Pinpoint the cell where the given text exists, returning its [x, y] midpoint coordinate. 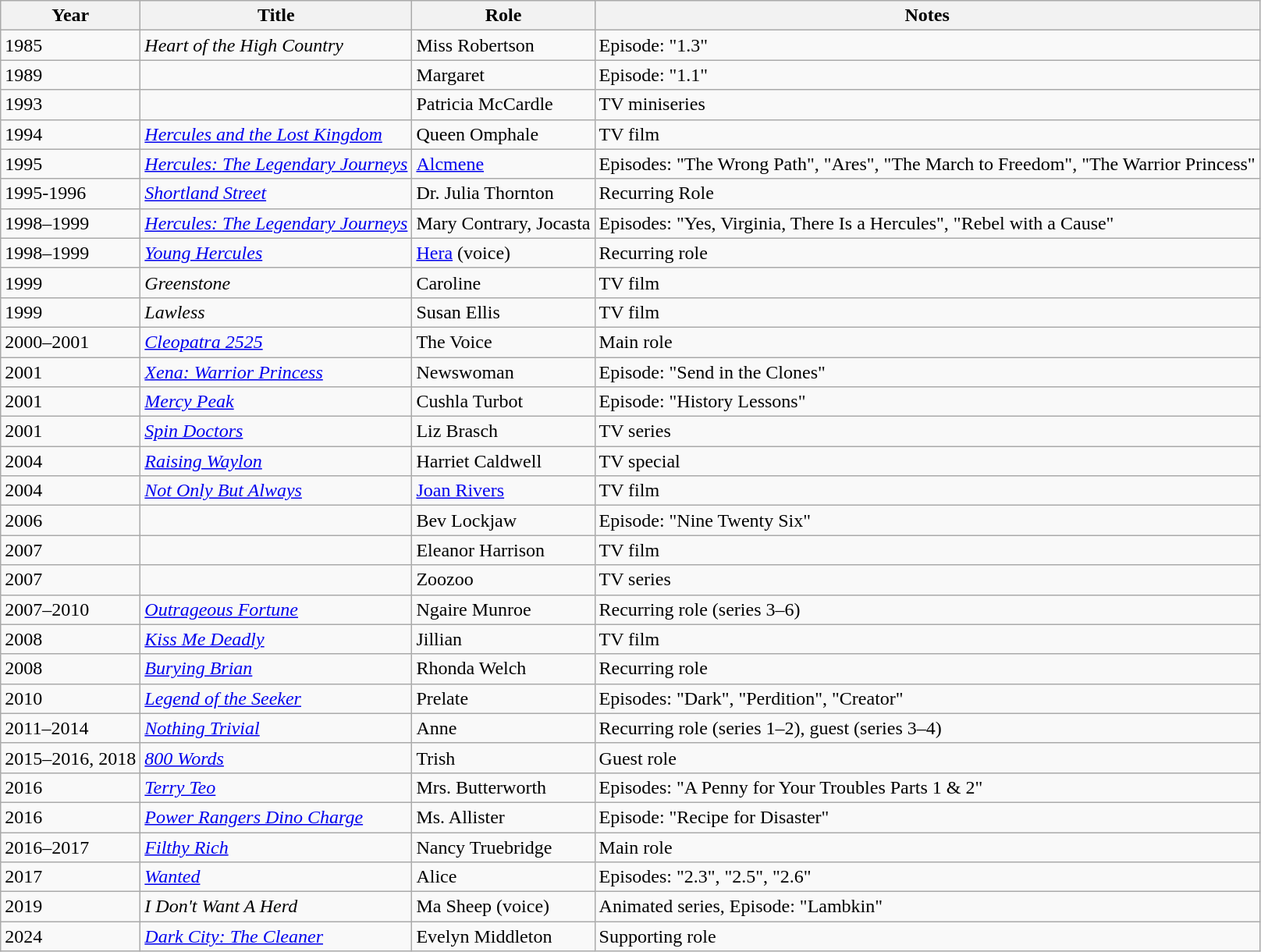
2010 [70, 698]
Terry Teo [276, 787]
Miss Robertson [503, 45]
Dr. Julia Thornton [503, 194]
Episode: "Nine Twenty Six" [927, 520]
Power Rangers Dino Charge [276, 817]
2017 [70, 877]
TV special [927, 461]
Episode: "History Lessons" [927, 402]
Notes [927, 16]
Joan Rivers [503, 491]
Patricia McCardle [503, 105]
2000–2001 [70, 342]
I Don't Want A Herd [276, 907]
Caroline [503, 282]
Lawless [276, 312]
1985 [70, 45]
TV miniseries [927, 105]
Outrageous Fortune [276, 609]
1989 [70, 75]
Episodes: "Yes, Virginia, There Is a Hercules", "Rebel with a Cause" [927, 223]
Recurring role (series 1–2), guest (series 3–4) [927, 728]
Prelate [503, 698]
Margaret [503, 75]
Bev Lockjaw [503, 520]
Liz Brasch [503, 432]
Cleopatra 2525 [276, 342]
2007–2010 [70, 609]
Heart of the High Country [276, 45]
Alcmene [503, 164]
Legend of the Seeker [276, 698]
Episodes: "2.3", "2.5", "2.6" [927, 877]
Harriet Caldwell [503, 461]
Eleanor Harrison [503, 550]
Young Hercules [276, 253]
Episodes: "The Wrong Path", "Ares", "The March to Freedom", "The Warrior Princess" [927, 164]
Spin Doctors [276, 432]
1995 [70, 164]
800 Words [276, 758]
1993 [70, 105]
2011–2014 [70, 728]
Supporting role [927, 936]
Mrs. Butterworth [503, 787]
Title [276, 16]
Alice [503, 877]
Kiss Me Deadly [276, 639]
Episode: "1.3" [927, 45]
Cushla Turbot [503, 402]
Episode: "1.1" [927, 75]
2016–2017 [70, 847]
Jillian [503, 639]
2019 [70, 907]
Burying Brian [276, 669]
Animated series, Episode: "Lambkin" [927, 907]
Queen Omphale [503, 134]
Episodes: "Dark", "Perdition", "Creator" [927, 698]
Episodes: "A Penny for Your Troubles Parts 1 & 2" [927, 787]
Mercy Peak [276, 402]
Trish [503, 758]
Evelyn Middleton [503, 936]
2006 [70, 520]
Nancy Truebridge [503, 847]
Xena: Warrior Princess [276, 372]
Greenstone [276, 282]
Recurring role (series 3–6) [927, 609]
Rhonda Welch [503, 669]
1994 [70, 134]
Susan Ellis [503, 312]
Not Only But Always [276, 491]
2024 [70, 936]
Mary Contrary, Jocasta [503, 223]
Raising Waylon [276, 461]
Ma Sheep (voice) [503, 907]
Wanted [276, 877]
Hera (voice) [503, 253]
Newswoman [503, 372]
1995-1996 [70, 194]
Episode: "Send in the Clones" [927, 372]
Hercules and the Lost Kingdom [276, 134]
Anne [503, 728]
Filthy Rich [276, 847]
Ngaire Munroe [503, 609]
Nothing Trivial [276, 728]
Year [70, 16]
Guest role [927, 758]
Zoozoo [503, 580]
Shortland Street [276, 194]
The Voice [503, 342]
Ms. Allister [503, 817]
Recurring Role [927, 194]
Dark City: The Cleaner [276, 936]
2015–2016, 2018 [70, 758]
Role [503, 16]
Episode: "Recipe for Disaster" [927, 817]
